Extract the (X, Y) coordinate from the center of the cell holding the provided text.  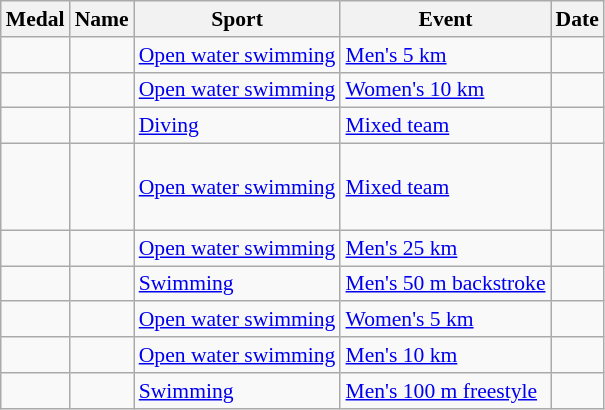
Name (102, 19)
Sport (238, 19)
Women's 5 km (445, 320)
Women's 10 km (445, 90)
Medal (36, 19)
Event (445, 19)
Men's 100 m freestyle (445, 391)
Diving (238, 126)
Men's 10 km (445, 355)
Men's 50 m backstroke (445, 284)
Date (578, 19)
Men's 25 km (445, 248)
Men's 5 km (445, 55)
